Return [X, Y] of the center of cell containing provided text 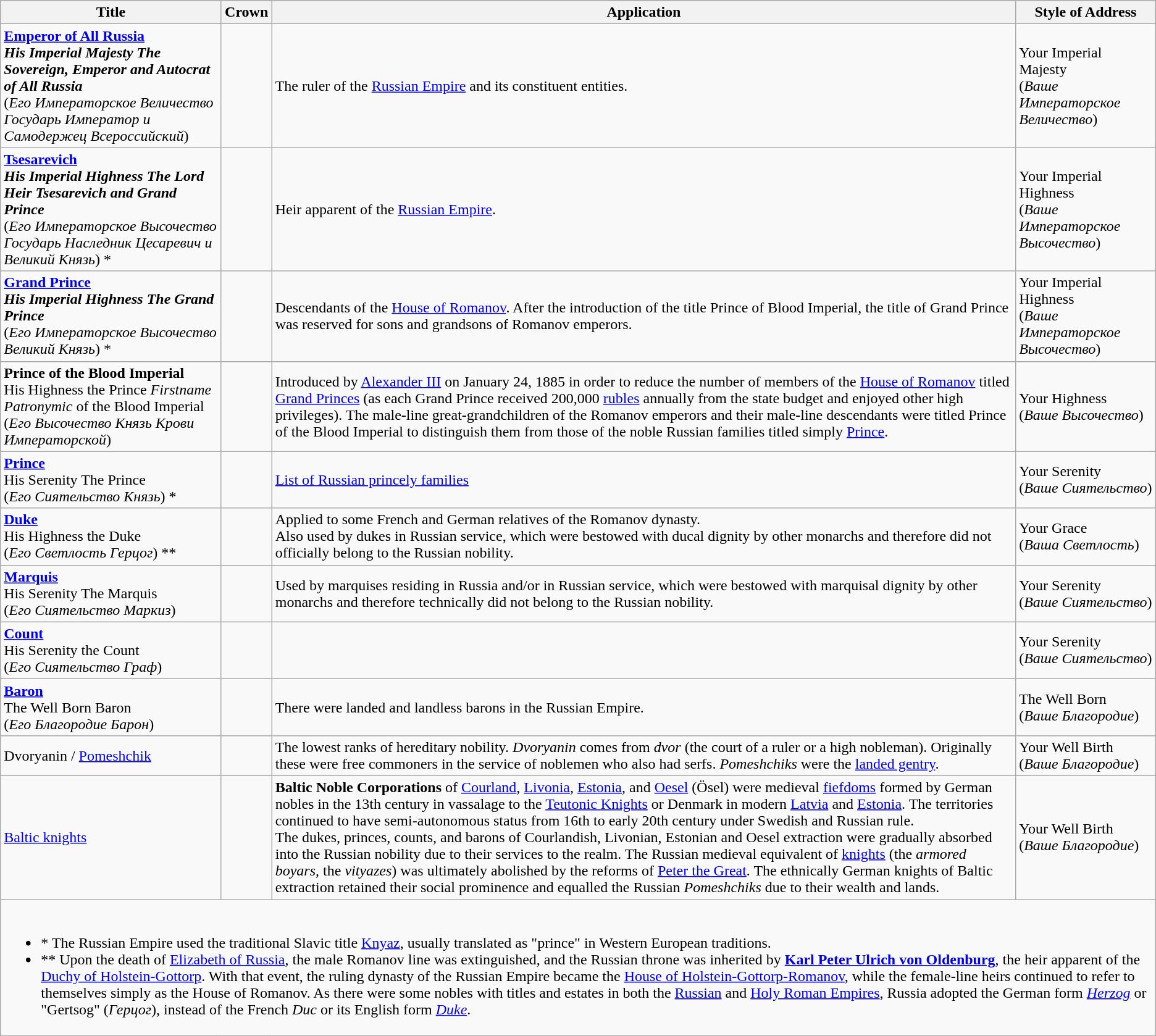
PrinceHis Serenity The Prince(Его Сиятельство Князь) * [111, 480]
Dvoryanin / Pomeshchik [111, 756]
There were landed and landless barons in the Russian Empire. [643, 707]
Your Highness(Ваше Высочество) [1086, 406]
Style of Address [1086, 12]
DukeHis Highness the Duke(Его Светлость Герцог) ** [111, 537]
Application [643, 12]
Title [111, 12]
Heir apparent of the Russian Empire. [643, 209]
BaronThe Well Born Baron(Его Благородие Барон) [111, 707]
MarquisHis Serenity The Marquis(Его Сиятельство Маркиз) [111, 593]
The Well Born(Ваше Благородие) [1086, 707]
Your Grace(Ваша Светлость) [1086, 537]
Prince of the Blood ImperialHis Highness the Prince Firstname Patronymic of the Blood Imperial(Его Высочество Князь Крови Императорской) [111, 406]
List of Russian princely families [643, 480]
The ruler of the Russian Empire and its constituent entities. [643, 86]
Crown [246, 12]
Grand PrinceHis Imperial Highness The Grand Prince(Его Императорское Высочество Великий Князь) * [111, 316]
Baltic knights [111, 837]
Your Imperial Majesty(Ваше Императорское Величество) [1086, 86]
CountHis Serenity the Count(Его Сиятельство Граф) [111, 650]
